Locate the cell with the specified text and output its (x, y) center coordinate. 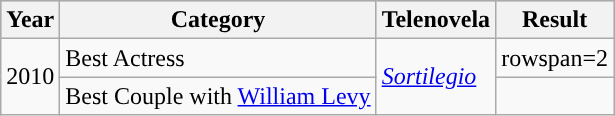
Best Couple with William Levy (218, 96)
Sortilegio (436, 77)
2010 (30, 77)
Year (30, 20)
Best Actress (218, 58)
Category (218, 20)
Result (555, 20)
Telenovela (436, 20)
rowspan=2 (555, 58)
